Locate the cell with the specified text and output its [X, Y] center coordinate. 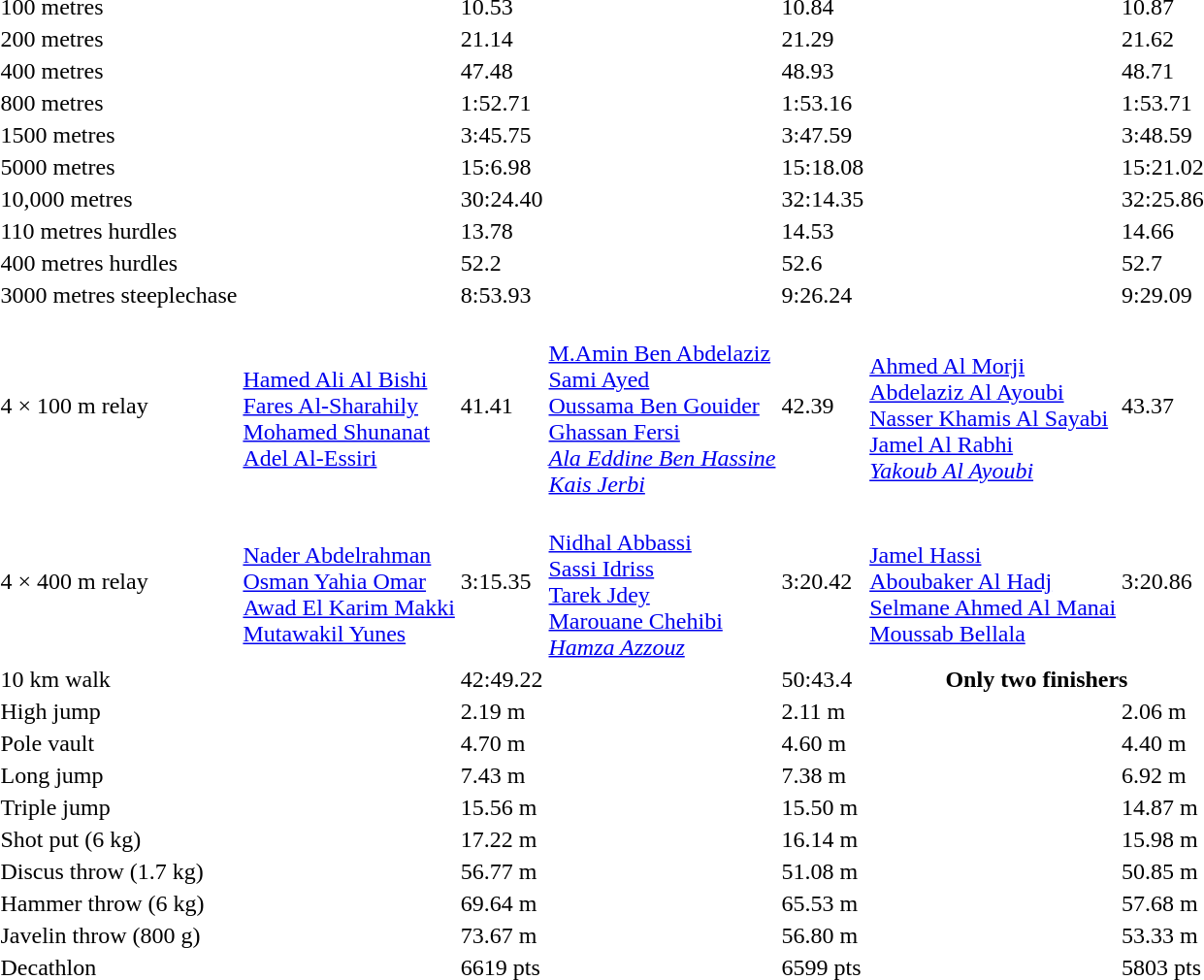
65.53 m [823, 903]
Hamed Ali Al BishiFares Al-SharahilyMohamed ShunanatAdel Al-Essiri [349, 406]
50:43.4 [823, 679]
4.60 m [823, 743]
52.6 [823, 263]
21.29 [823, 39]
42:49.22 [502, 679]
9:26.24 [823, 295]
30:24.40 [502, 199]
56.77 m [502, 871]
14.53 [823, 231]
17.22 m [502, 839]
Ahmed Al MorjiAbdelaziz Al AyoubiNasser Khamis Al SayabiJamel Al RabhiYakoub Al Ayoubi [993, 406]
21.14 [502, 39]
7.43 m [502, 775]
3:47.59 [823, 135]
69.64 m [502, 903]
56.80 m [823, 935]
16.14 m [823, 839]
3:15.35 [502, 582]
47.48 [502, 71]
Jamel HassiAboubaker Al HadjSelmane Ahmed Al ManaiMoussab Bellala [993, 582]
Nidhal AbbassiSassi IdrissTarek JdeyMarouane ChehibiHamza Azzouz [662, 582]
48.93 [823, 71]
8:53.93 [502, 295]
52.2 [502, 263]
2.19 m [502, 711]
3:20.42 [823, 582]
73.67 m [502, 935]
2.11 m [823, 711]
51.08 m [823, 871]
1:52.71 [502, 103]
M.Amin Ben AbdelazizSami Ayed Oussama Ben GouiderGhassan FersiAla Eddine Ben HassineKais Jerbi [662, 406]
4.70 m [502, 743]
42.39 [823, 406]
32:14.35 [823, 199]
41.41 [502, 406]
15:6.98 [502, 167]
Nader AbdelrahmanOsman Yahia OmarAwad El Karim MakkiMutawakil Yunes [349, 582]
15.56 m [502, 807]
15.50 m [823, 807]
1:53.16 [823, 103]
7.38 m [823, 775]
15:18.08 [823, 167]
13.78 [502, 231]
3:45.75 [502, 135]
